Determine the (x, y) coordinate at the center of the cell enclosing the given text.  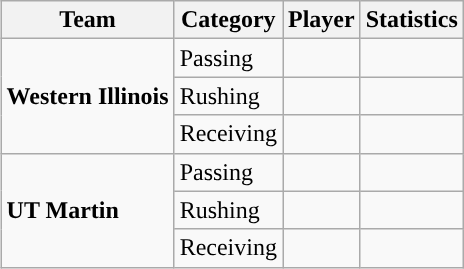
Team (88, 20)
Category (228, 20)
UT Martin (88, 210)
Player (321, 20)
Statistics (412, 20)
Western Illinois (88, 96)
